Capture the cell that displays the provided text and extract its [x, y] central coordinate. 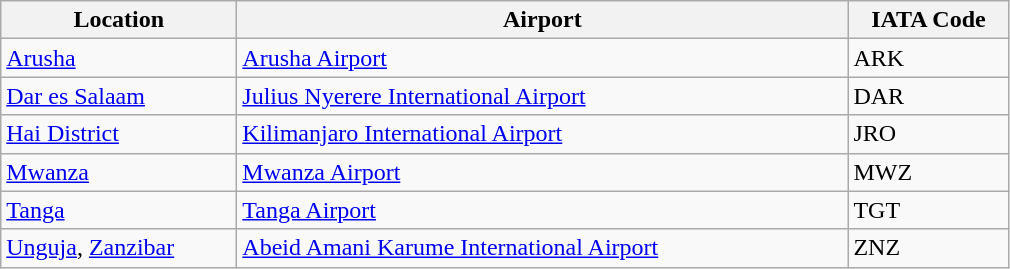
ARK [928, 58]
Location [119, 20]
Tanga [119, 210]
Dar es Salaam [119, 96]
DAR [928, 96]
MWZ [928, 172]
Kilimanjaro International Airport [542, 134]
Arusha [119, 58]
Unguja, Zanzibar [119, 248]
Julius Nyerere International Airport [542, 96]
Airport [542, 20]
TGT [928, 210]
Abeid Amani Karume International Airport [542, 248]
Hai District [119, 134]
Mwanza [119, 172]
Arusha Airport [542, 58]
JRO [928, 134]
ZNZ [928, 248]
Tanga Airport [542, 210]
Mwanza Airport [542, 172]
IATA Code [928, 20]
